Capture the cell that displays the provided text and extract its [X, Y] central coordinate. 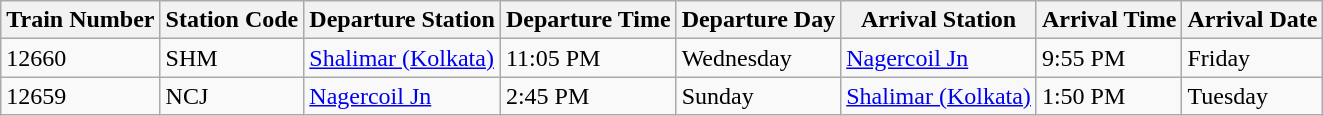
Sunday [758, 96]
9:55 PM [1109, 58]
Departure Day [758, 20]
12660 [80, 58]
Departure Time [588, 20]
12659 [80, 96]
Arrival Station [939, 20]
Arrival Date [1252, 20]
Arrival Time [1109, 20]
2:45 PM [588, 96]
Friday [1252, 58]
Station Code [232, 20]
SHM [232, 58]
1:50 PM [1109, 96]
Departure Station [402, 20]
11:05 PM [588, 58]
Tuesday [1252, 96]
NCJ [232, 96]
Train Number [80, 20]
Wednesday [758, 58]
